Pinpoint the cell where the given text exists, returning its [X, Y] midpoint coordinate. 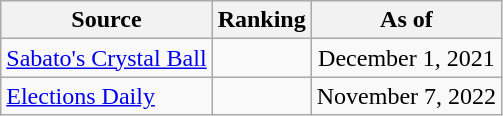
As of [406, 20]
Source [106, 20]
Ranking [262, 20]
November 7, 2022 [406, 96]
Elections Daily [106, 96]
Sabato's Crystal Ball [106, 58]
December 1, 2021 [406, 58]
